Detect which cell encompasses the target text, then output its (x, y) center coordinate. 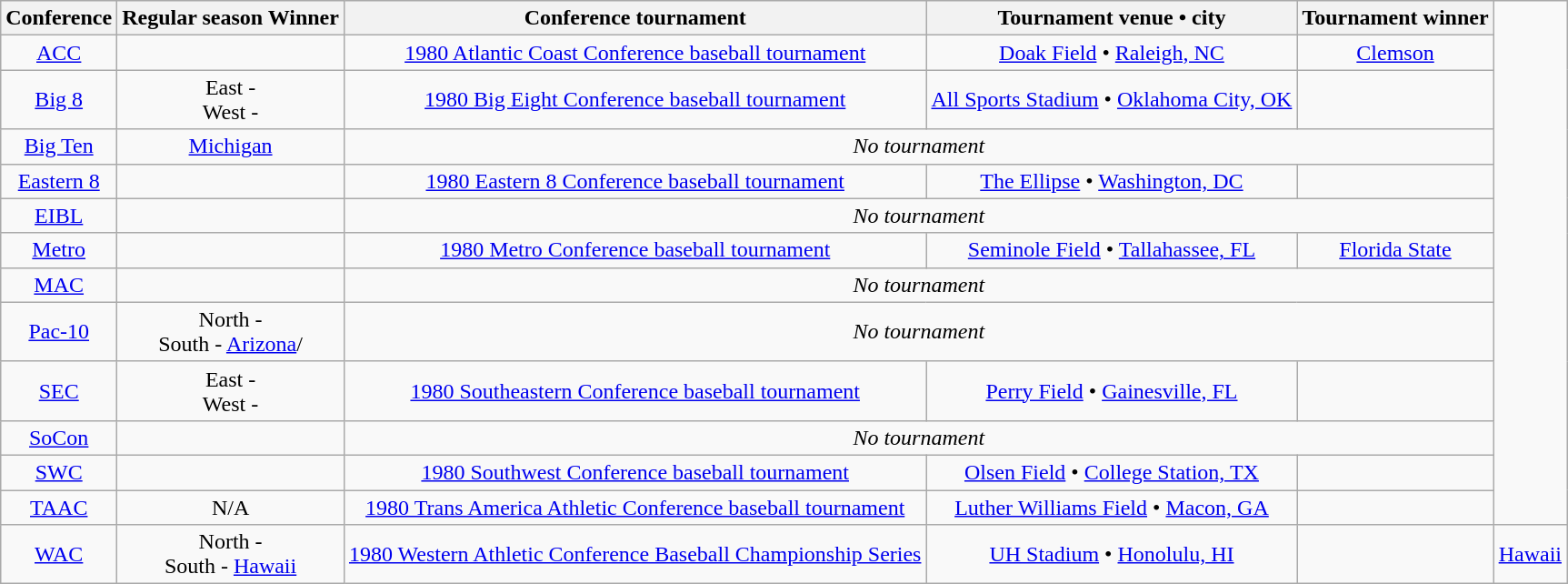
1980 Southwest Conference baseball tournament (634, 472)
Regular season Winner (231, 18)
SEC (59, 391)
Doak Field • Raleigh, NC (1112, 53)
Luther Williams Field • Macon, GA (1112, 507)
Pac-10 (59, 331)
1980 Eastern 8 Conference baseball tournament (634, 181)
Perry Field • Gainesville, FL (1112, 391)
SWC (59, 472)
EIBL (59, 216)
1980 Western Athletic Conference Baseball Championship Series (634, 555)
North - South - Hawaii (231, 555)
MAC (59, 285)
Big Ten (59, 146)
Seminole Field • Tallahassee, FL (1112, 250)
1980 Trans America Athletic Conference baseball tournament (634, 507)
UH Stadium • Honolulu, HI (1112, 555)
1980 Southeastern Conference baseball tournament (634, 391)
Clemson (1395, 53)
1980 Metro Conference baseball tournament (634, 250)
Tournament winner (1395, 18)
Metro (59, 250)
SoCon (59, 438)
North - South - Arizona/ (231, 331)
ACC (59, 53)
The Ellipse • Washington, DC (1112, 181)
1980 Atlantic Coast Conference baseball tournament (634, 53)
Conference (59, 18)
Olsen Field • College Station, TX (1112, 472)
Eastern 8 (59, 181)
TAAC (59, 507)
Michigan (231, 146)
N/A (231, 507)
Hawaii (1530, 555)
1980 Big Eight Conference baseball tournament (634, 100)
WAC (59, 555)
Tournament venue • city (1112, 18)
Conference tournament (634, 18)
Big 8 (59, 100)
All Sports Stadium • Oklahoma City, OK (1112, 100)
Florida State (1395, 250)
